Capture the cell that displays the provided text and extract its [X, Y] central coordinate. 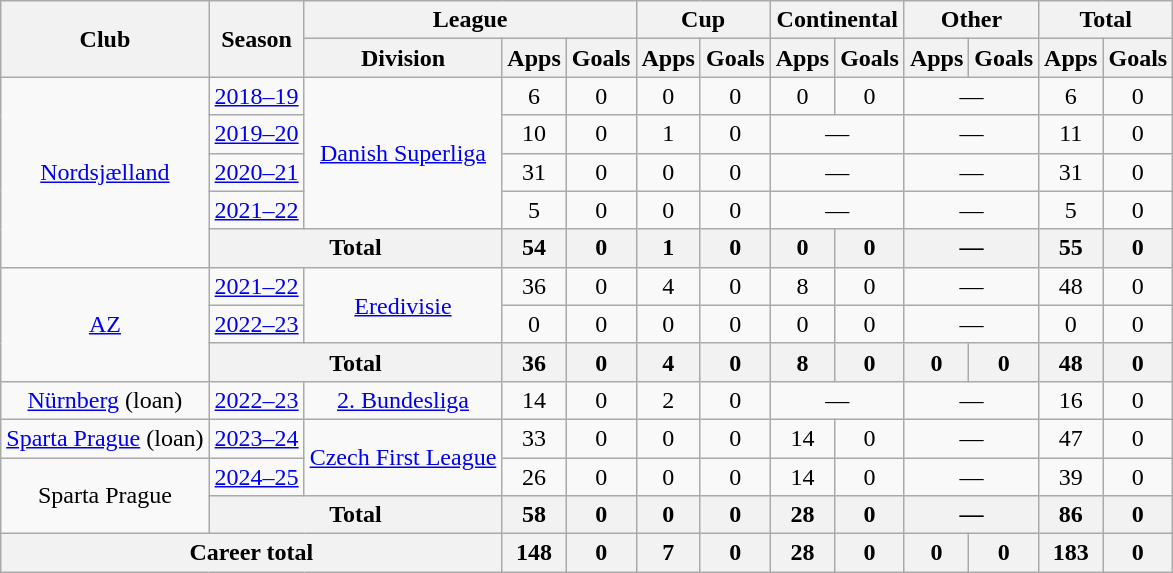
Club [105, 39]
Division [403, 58]
86 [1071, 515]
54 [534, 248]
2. Bundesliga [403, 400]
Nordsjælland [105, 172]
26 [534, 477]
2019–20 [256, 134]
183 [1071, 553]
Cup [703, 20]
Czech First League [403, 457]
47 [1071, 438]
2018–19 [256, 96]
Sparta Prague (loan) [105, 438]
2 [668, 400]
Other [971, 20]
Danish Superliga [403, 153]
10 [534, 134]
Continental [837, 20]
AZ [105, 324]
55 [1071, 248]
League [470, 20]
Career total [252, 553]
Nürnberg (loan) [105, 400]
2024–25 [256, 477]
2023–24 [256, 438]
Eredivisie [403, 305]
33 [534, 438]
2020–21 [256, 172]
148 [534, 553]
39 [1071, 477]
16 [1071, 400]
58 [534, 515]
11 [1071, 134]
Sparta Prague [105, 496]
Season [256, 39]
7 [668, 553]
